From the cell containing the given text, extract its center point as [X, Y] coordinate. 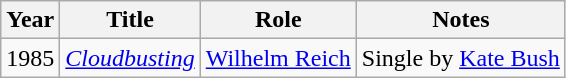
Year [30, 20]
Cloudbusting [130, 58]
1985 [30, 58]
Wilhelm Reich [278, 58]
Title [130, 20]
Single by Kate Bush [460, 58]
Role [278, 20]
Notes [460, 20]
